Detect which cell encompasses the target text, then output its [X, Y] center coordinate. 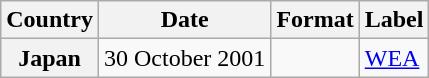
Label [394, 20]
Japan [50, 58]
Country [50, 20]
WEA [394, 58]
Date [184, 20]
30 October 2001 [184, 58]
Format [315, 20]
